Locate the cell with the specified text and output its (X, Y) center coordinate. 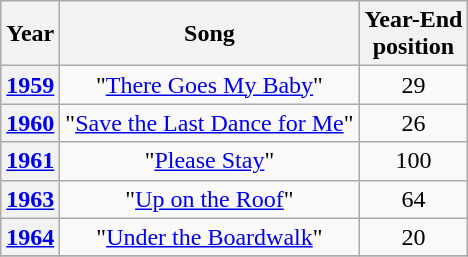
100 (414, 161)
1960 (30, 123)
"Save the Last Dance for Me" (210, 123)
"Please Stay" (210, 161)
20 (414, 237)
26 (414, 123)
"There Goes My Baby" (210, 85)
Song (210, 34)
1963 (30, 199)
"Under the Boardwalk" (210, 237)
"Up on the Roof" (210, 199)
1964 (30, 237)
1961 (30, 161)
Year-Endposition (414, 34)
29 (414, 85)
1959 (30, 85)
Year (30, 34)
64 (414, 199)
